Pinpoint the cell where the given text exists, returning its (X, Y) midpoint coordinate. 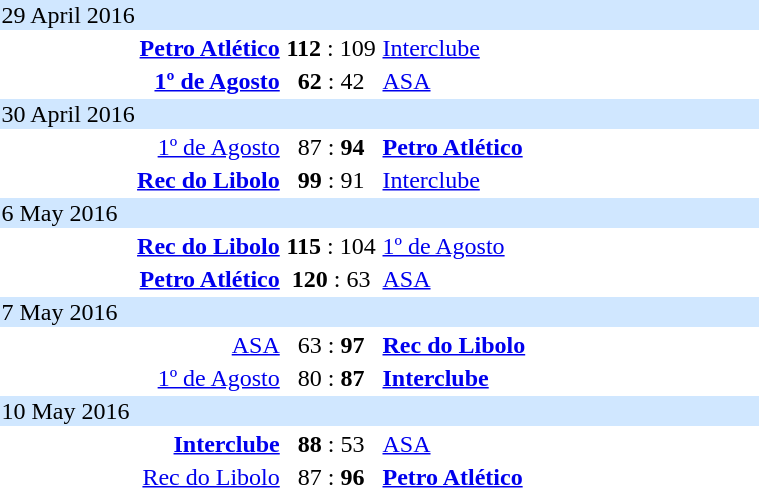
87 : 94 (331, 147)
112 : 109 (331, 48)
62 : 42 (331, 81)
80 : 87 (331, 378)
10 May 2016 (380, 411)
88 : 53 (331, 444)
120 : 63 (331, 279)
115 : 104 (331, 246)
63 : 97 (331, 345)
30 April 2016 (380, 114)
99 : 91 (331, 180)
6 May 2016 (380, 213)
29 April 2016 (380, 15)
7 May 2016 (380, 312)
